Find where the given text appears and provide that cell's center as (X, Y) coordinate. 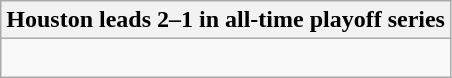
Houston leads 2–1 in all-time playoff series (226, 20)
